For the text-containing cell, return its midpoint in [x, y] coordinate format. 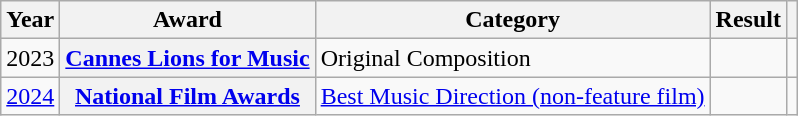
National Film Awards [188, 96]
2023 [30, 58]
Best Music Direction (non-feature film) [512, 96]
Year [30, 20]
Category [512, 20]
Award [188, 20]
Result [748, 20]
Original Composition [512, 58]
2024 [30, 96]
Cannes Lions for Music [188, 58]
